Determine the (x, y) coordinate at the center of the cell enclosing the given text.  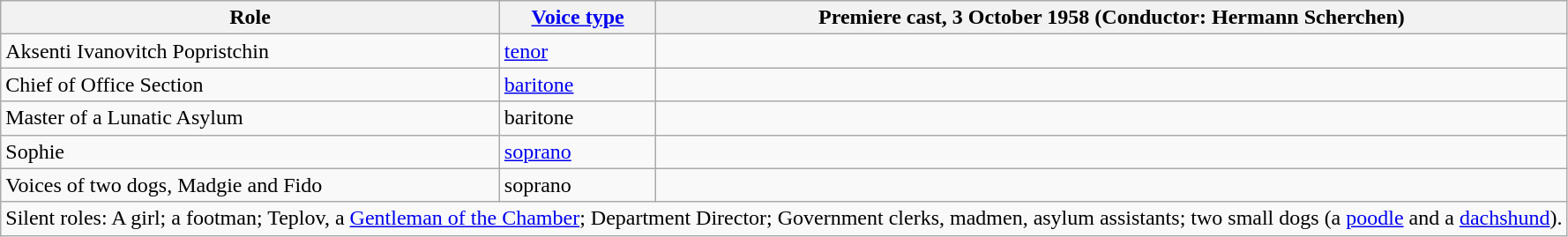
Premiere cast, 3 October 1958 (Conductor: Hermann Scherchen) (1111, 18)
Sophie (250, 152)
Voices of two dogs, Madgie and Fido (250, 185)
Role (250, 18)
Chief of Office Section (250, 85)
Master of a Lunatic Asylum (250, 118)
Aksenti Ivanovitch Popristchin (250, 51)
tenor (578, 51)
Voice type (578, 18)
